Identify which cell holds the provided text, then report its (X, Y) central coordinate. 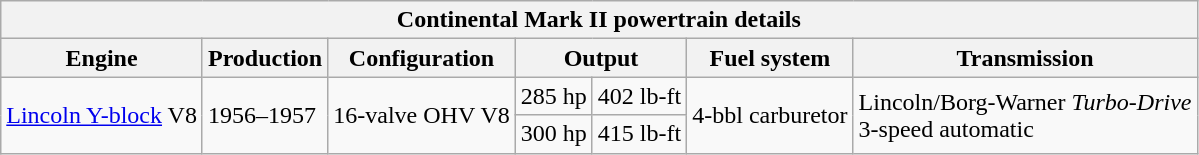
16-valve OHV V8 (422, 115)
300 hp (554, 134)
Production (264, 58)
402 lb-ft (639, 96)
Transmission (1025, 58)
Configuration (422, 58)
4-bbl carburetor (770, 115)
Lincoln/Borg-Warner Turbo-Drive3-speed automatic (1025, 115)
Continental Mark II powertrain details (599, 20)
Output (600, 58)
Fuel system (770, 58)
415 lb-ft (639, 134)
Lincoln Y-block V8 (102, 115)
Engine (102, 58)
285 hp (554, 96)
1956–1957 (264, 115)
